Capture the cell that displays the provided text and extract its (X, Y) central coordinate. 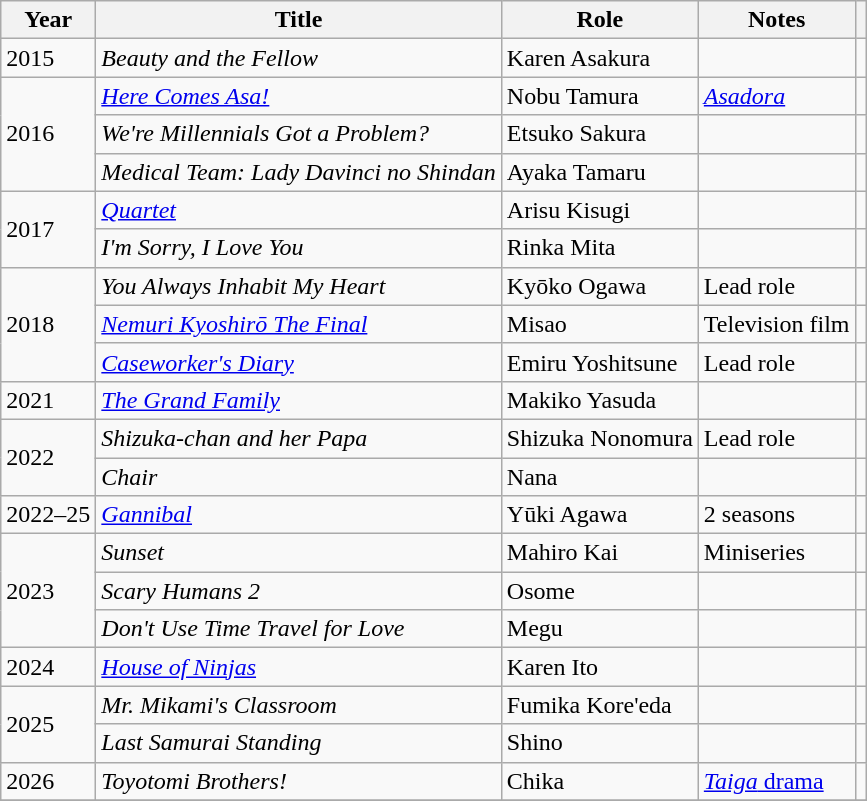
Medical Team: Lady Davinci no Shindan (298, 172)
Nana (600, 477)
Sunset (298, 553)
Don't Use Time Travel for Love (298, 629)
Yūki Agawa (600, 515)
2022–25 (48, 515)
Beauty and the Fellow (298, 58)
Rinka Mita (600, 248)
Gannibal (298, 515)
2021 (48, 400)
Makiko Yasuda (600, 400)
Mahiro Kai (600, 553)
2015 (48, 58)
Asadora (776, 96)
2026 (48, 781)
Caseworker's Diary (298, 362)
You Always Inhabit My Heart (298, 286)
Emiru Yoshitsune (600, 362)
Karen Asakura (600, 58)
2017 (48, 229)
Etsuko Sakura (600, 134)
Shino (600, 743)
2025 (48, 724)
Title (298, 20)
Taiga drama (776, 781)
Megu (600, 629)
The Grand Family (298, 400)
Nemuri Kyoshirō The Final (298, 324)
Shizuka Nonomura (600, 438)
Osome (600, 591)
2018 (48, 324)
2023 (48, 591)
Mr. Mikami's Classroom (298, 705)
House of Ninjas (298, 667)
Role (600, 20)
Here Comes Asa! (298, 96)
We're Millennials Got a Problem? (298, 134)
Toyotomi Brothers! (298, 781)
Chair (298, 477)
2022 (48, 457)
Arisu Kisugi (600, 210)
Notes (776, 20)
Miniseries (776, 553)
Misao (600, 324)
Scary Humans 2 (298, 591)
Last Samurai Standing (298, 743)
Quartet (298, 210)
2024 (48, 667)
I'm Sorry, I Love You (298, 248)
Shizuka-chan and her Papa (298, 438)
Television film (776, 324)
Nobu Tamura (600, 96)
2016 (48, 134)
2 seasons (776, 515)
Karen Ito (600, 667)
Chika (600, 781)
Ayaka Tamaru (600, 172)
Kyōko Ogawa (600, 286)
Year (48, 20)
Fumika Kore'eda (600, 705)
